Search for the cell housing the specified text and yield its [x, y] center coordinate. 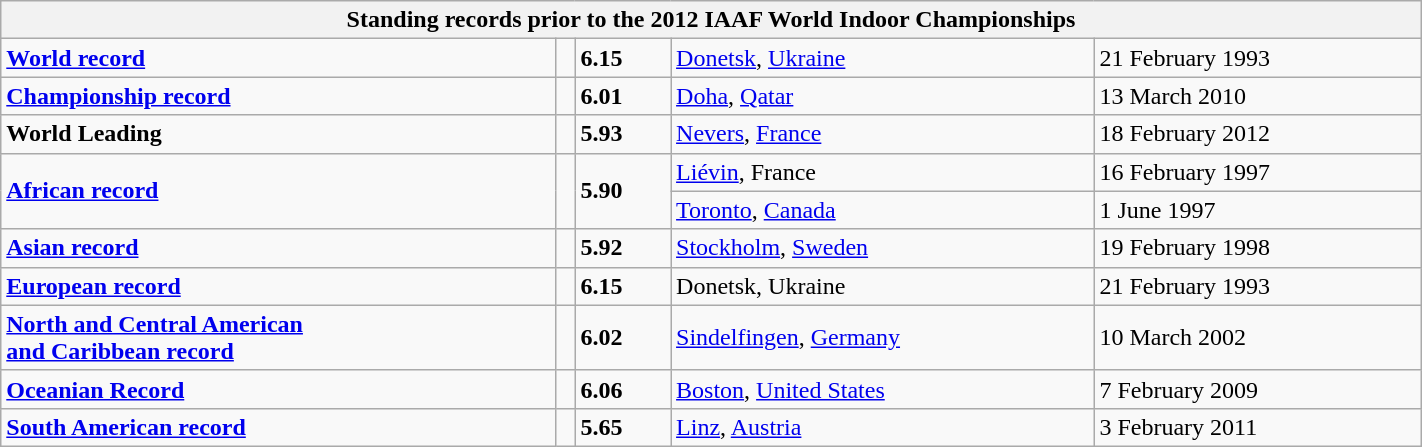
5.92 [623, 248]
Linz, Austria [882, 427]
6.02 [623, 338]
3 February 2011 [1258, 427]
African record [278, 191]
18 February 2012 [1258, 134]
Nevers, France [882, 134]
Boston, United States [882, 389]
Doha, Qatar [882, 96]
1 June 1997 [1258, 210]
7 February 2009 [1258, 389]
13 March 2010 [1258, 96]
Sindelfingen, Germany [882, 338]
16 February 1997 [1258, 172]
6.01 [623, 96]
Liévin, France [882, 172]
6.06 [623, 389]
South American record [278, 427]
Championship record [278, 96]
Oceanian Record [278, 389]
Toronto, Canada [882, 210]
World record [278, 58]
North and Central American and Caribbean record [278, 338]
5.93 [623, 134]
19 February 1998 [1258, 248]
Standing records prior to the 2012 IAAF World Indoor Championships [711, 20]
European record [278, 286]
5.65 [623, 427]
5.90 [623, 191]
Asian record [278, 248]
10 March 2002 [1258, 338]
World Leading [278, 134]
Stockholm, Sweden [882, 248]
